Return the [x, y] coordinate for the center point of the cell that contains the specified text.  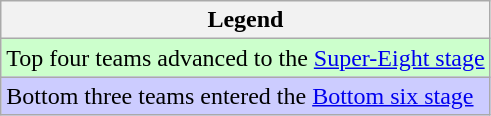
Bottom three teams entered the Bottom six stage [246, 96]
Top four teams advanced to the Super-Eight stage [246, 58]
Legend [246, 20]
